Locate the cell with the specified text and output its [X, Y] center coordinate. 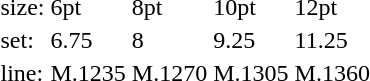
8 [169, 40]
9.25 [251, 40]
6.75 [88, 40]
